Provide the [X, Y] coordinate of the cell's center where the given text is located.  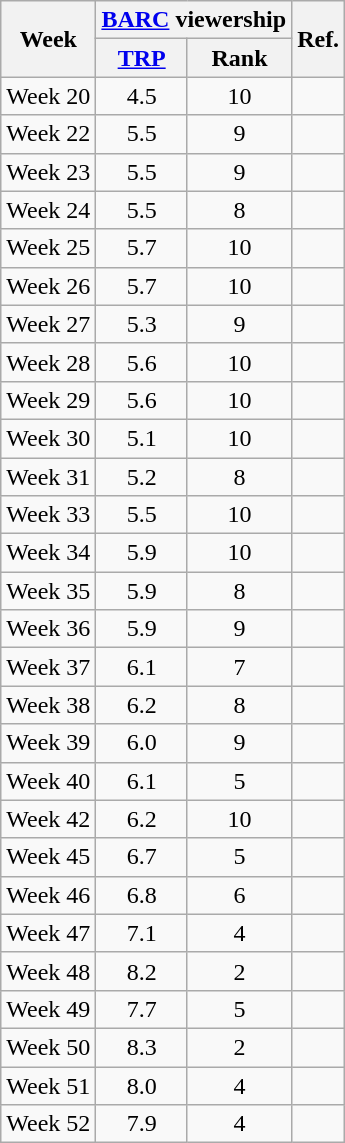
Week 26 [48, 286]
Week 46 [48, 895]
Week 38 [48, 705]
Week 31 [48, 477]
Week 40 [48, 781]
Week 28 [48, 362]
4.5 [142, 96]
Week 47 [48, 933]
5.2 [142, 477]
Ref. [318, 39]
Week [48, 39]
Week 23 [48, 172]
Week 36 [48, 629]
Week 45 [48, 857]
7.7 [142, 1009]
Week 50 [48, 1047]
Week 20 [48, 96]
TRP [142, 58]
Week 35 [48, 591]
5.1 [142, 438]
Week 24 [48, 210]
Week 34 [48, 553]
Week 25 [48, 248]
7 [239, 667]
Week 51 [48, 1085]
7.9 [142, 1124]
Week 29 [48, 400]
BARC viewership [194, 20]
5.3 [142, 324]
Week 30 [48, 438]
8.2 [142, 971]
Week 27 [48, 324]
Week 48 [48, 971]
Week 33 [48, 515]
8.0 [142, 1085]
Week 39 [48, 743]
6.0 [142, 743]
7.1 [142, 933]
Week 52 [48, 1124]
Week 49 [48, 1009]
Week 42 [48, 819]
6.8 [142, 895]
6 [239, 895]
8.3 [142, 1047]
Rank [239, 58]
Week 22 [48, 134]
6.7 [142, 857]
Week 37 [48, 667]
